Return the (X, Y) coordinate for the center point of the cell that contains the specified text.  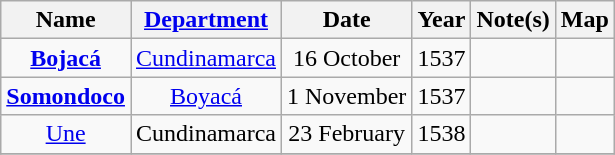
Department (206, 20)
Boyacá (206, 96)
1 November (347, 96)
Name (66, 20)
Date (347, 20)
Year (442, 20)
Somondoco (66, 96)
Map (584, 20)
1538 (442, 134)
Bojacá (66, 58)
Une (66, 134)
Note(s) (513, 20)
16 October (347, 58)
23 February (347, 134)
